From the cell containing the given text, extract its center point as [x, y] coordinate. 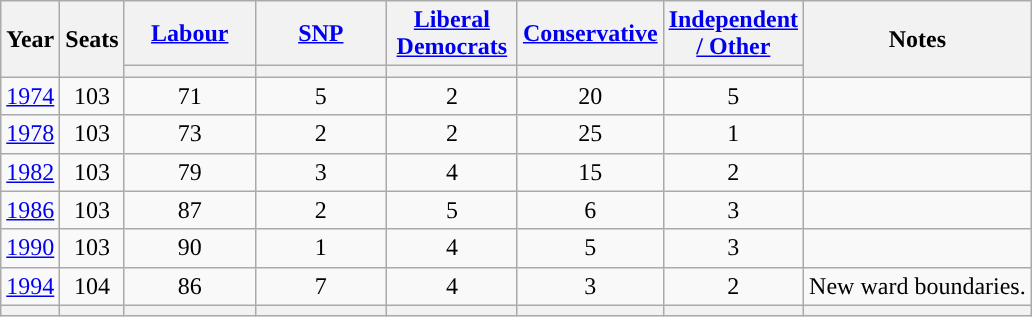
71 [190, 96]
1978 [30, 134]
1990 [30, 248]
Seats [92, 39]
Conservative [590, 34]
25 [590, 134]
New ward boundaries. [918, 286]
86 [190, 286]
90 [190, 248]
6 [590, 210]
15 [590, 172]
20 [590, 96]
Notes [918, 39]
79 [190, 172]
1994 [30, 286]
1986 [30, 210]
Independent / Other [733, 34]
Labour [190, 34]
SNP [320, 34]
73 [190, 134]
7 [320, 286]
Liberal Democrats [452, 34]
87 [190, 210]
Year [30, 39]
1974 [30, 96]
1982 [30, 172]
104 [92, 286]
